Detect which cell encompasses the target text, then output its (X, Y) center coordinate. 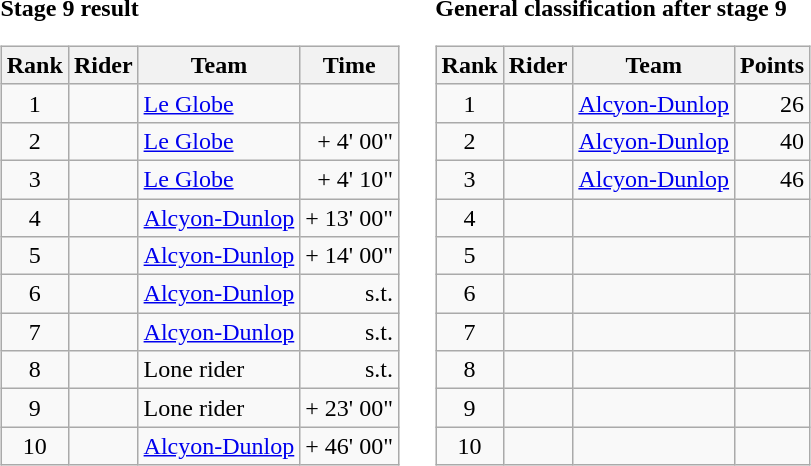
+ 23' 00" (350, 408)
+ 4' 10" (350, 179)
Time (350, 65)
+ 4' 00" (350, 141)
40 (772, 141)
+ 13' 00" (350, 217)
Points (772, 65)
46 (772, 179)
+ 46' 00" (350, 446)
26 (772, 103)
+ 14' 00" (350, 256)
